Provide the [x, y] coordinate of the cell's center where the given text is located.  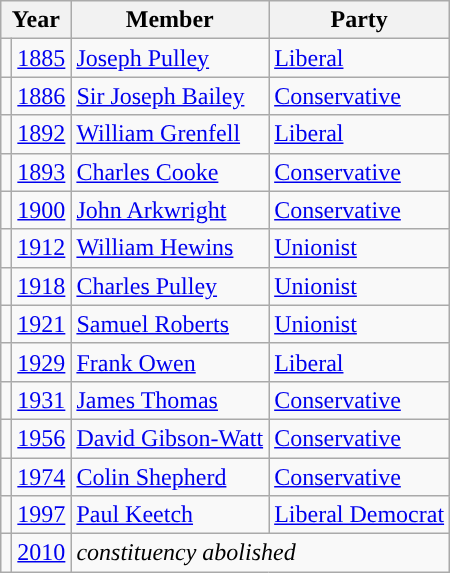
Colin Shepherd [170, 477]
1886 [42, 96]
Liberal Democrat [360, 515]
Charles Cooke [170, 172]
David Gibson-Watt [170, 438]
1921 [42, 324]
Party [360, 20]
William Grenfell [170, 134]
1918 [42, 286]
1885 [42, 58]
William Hewins [170, 248]
1956 [42, 438]
1900 [42, 210]
Member [170, 20]
1892 [42, 134]
Sir Joseph Bailey [170, 96]
Year [36, 20]
2010 [42, 553]
constituency abolished [260, 553]
John Arkwright [170, 210]
1929 [42, 362]
1893 [42, 172]
Samuel Roberts [170, 324]
Frank Owen [170, 362]
James Thomas [170, 400]
Charles Pulley [170, 286]
1997 [42, 515]
1912 [42, 248]
Joseph Pulley [170, 58]
1931 [42, 400]
1974 [42, 477]
Paul Keetch [170, 515]
